Pinpoint the cell where the given text exists, returning its [X, Y] midpoint coordinate. 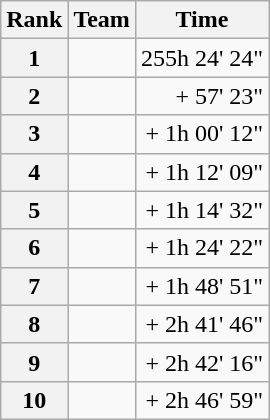
5 [34, 210]
1 [34, 58]
+ 2h 46' 59" [202, 400]
+ 1h 12' 09" [202, 172]
+ 1h 14' 32" [202, 210]
+ 2h 41' 46" [202, 324]
4 [34, 172]
7 [34, 286]
9 [34, 362]
+ 1h 24' 22" [202, 248]
6 [34, 248]
+ 2h 42' 16" [202, 362]
Time [202, 20]
255h 24' 24" [202, 58]
2 [34, 96]
10 [34, 400]
+ 57' 23" [202, 96]
+ 1h 48' 51" [202, 286]
+ 1h 00' 12" [202, 134]
Rank [34, 20]
3 [34, 134]
Team [102, 20]
8 [34, 324]
